Scan for the cell matching the given text and deliver its (x, y) coordinate at center. 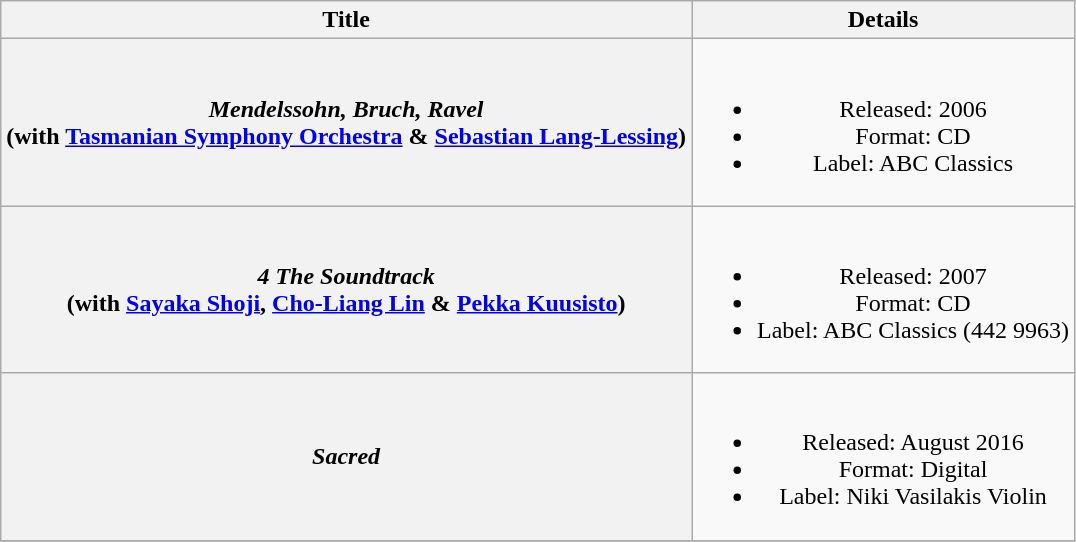
Released: 2007Format: CDLabel: ABC Classics (442 9963) (884, 290)
4 The Soundtrack (with Sayaka Shoji, Cho-Liang Lin & Pekka Kuusisto) (346, 290)
Released: August 2016Format: DigitalLabel: Niki Vasilakis Violin (884, 456)
Title (346, 20)
Mendelssohn, Bruch, Ravel (with Tasmanian Symphony Orchestra & Sebastian Lang-Lessing) (346, 122)
Sacred (346, 456)
Details (884, 20)
Released: 2006Format: CDLabel: ABC Classics (884, 122)
